Pinpoint the cell where the given text exists, returning its (X, Y) midpoint coordinate. 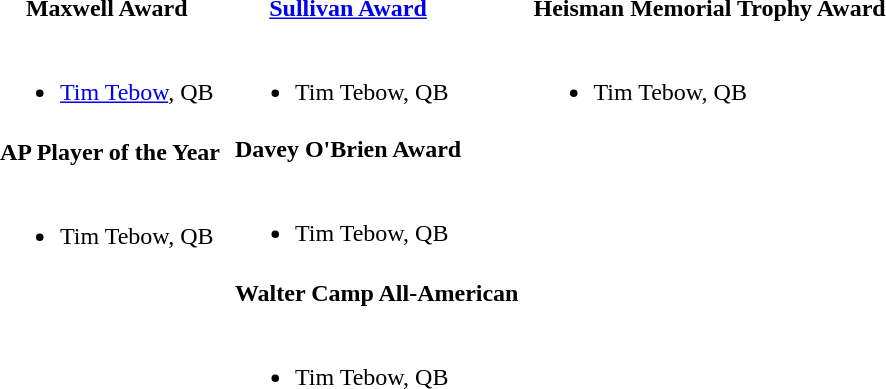
Walter Camp All-American (376, 293)
Davey O'Brien Award (348, 149)
